For the text-containing cell, return its midpoint in (X, Y) coordinate format. 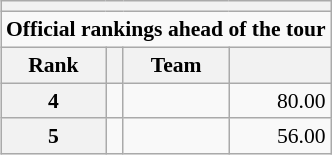
Rank (54, 65)
5 (54, 136)
Team (176, 65)
56.00 (280, 136)
4 (54, 101)
80.00 (280, 101)
Official rankings ahead of the tour (166, 29)
